Output the (X, Y) coordinate of the center of the cell containing the given text.  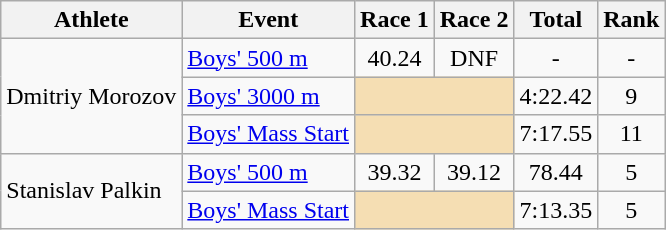
Event (268, 20)
Dmitriy Morozov (92, 96)
78.44 (556, 172)
Rank (632, 20)
Race 2 (474, 20)
4:22.42 (556, 96)
9 (632, 96)
Total (556, 20)
11 (632, 134)
7:17.55 (556, 134)
39.32 (395, 172)
Athlete (92, 20)
40.24 (395, 58)
39.12 (474, 172)
Race 1 (395, 20)
7:13.35 (556, 210)
Boys' 3000 m (268, 96)
Stanislav Palkin (92, 191)
DNF (474, 58)
